From the cell containing the given text, extract its center point as [x, y] coordinate. 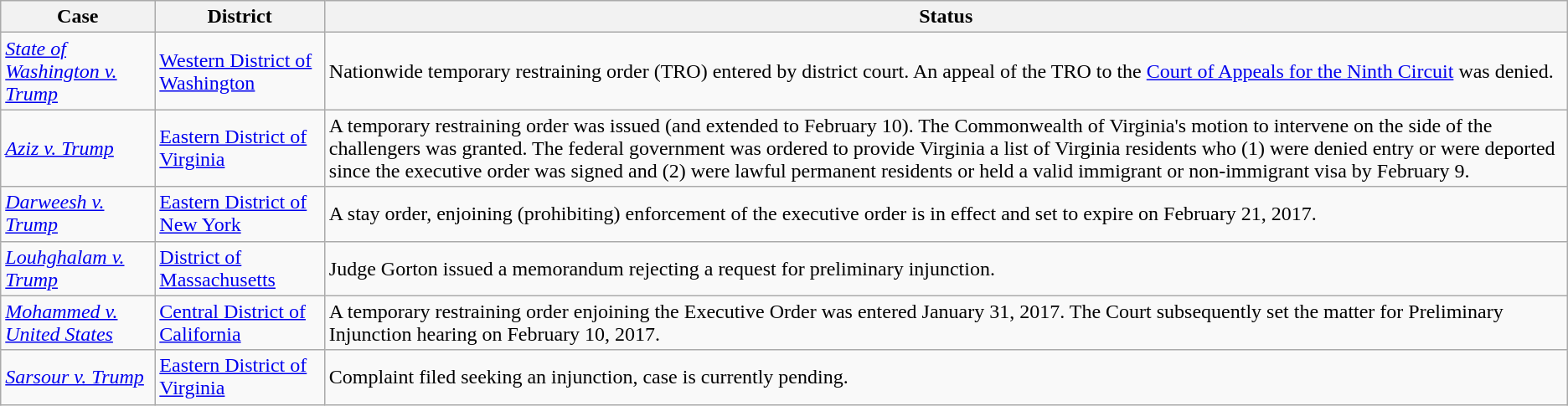
Aziz v. Trump [78, 148]
Mohammed v. United States [78, 323]
District [240, 17]
Sarsour v. Trump [78, 377]
Western District of Washington [240, 71]
District of Massachusetts [240, 268]
Judge Gorton issued a memorandum rejecting a request for preliminary injunction. [946, 268]
Darweesh v. Trump [78, 214]
Case [78, 17]
State of Washington v. Trump [78, 71]
Louhghalam v. Trump [78, 268]
A stay order, enjoining (prohibiting) enforcement of the executive order is in effect and set to expire on February 21, 2017. [946, 214]
Eastern District of New York [240, 214]
Status [946, 17]
Complaint filed seeking an injunction, case is currently pending. [946, 377]
Central District of California [240, 323]
